Scan for the cell matching the given text and deliver its (X, Y) coordinate at center. 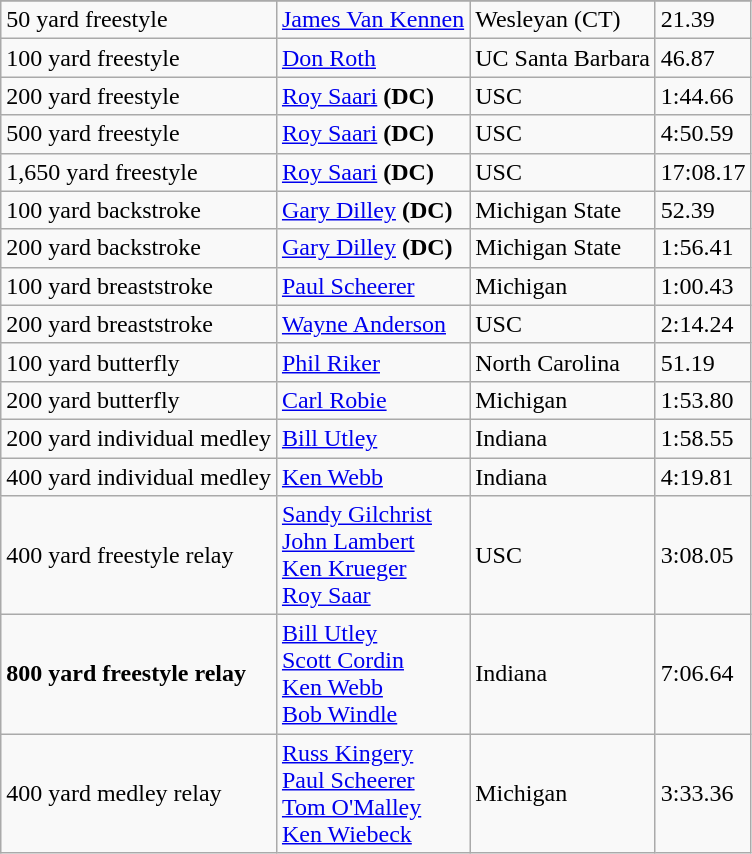
100 yard freestyle (139, 58)
Ken Webb (372, 477)
1:44.66 (703, 96)
1:00.43 (703, 286)
1:58.55 (703, 438)
Wayne Anderson (372, 324)
Sandy GilchristJohn LambertKen KruegerRoy Saar (372, 556)
3:08.05 (703, 556)
4:50.59 (703, 134)
3:33.36 (703, 794)
Carl Robie (372, 400)
51.19 (703, 362)
Bill UtleyScott CordinKen Webb Bob Windle (372, 674)
100 yard breaststroke (139, 286)
46.87 (703, 58)
Phil Riker (372, 362)
Paul Scheerer (372, 286)
200 yard butterfly (139, 400)
1,650 yard freestyle (139, 172)
100 yard butterfly (139, 362)
400 yard freestyle relay (139, 556)
UC Santa Barbara (563, 58)
200 yard individual medley (139, 438)
James Van Kennen (372, 20)
800 yard freestyle relay (139, 674)
Bill Utley (372, 438)
500 yard freestyle (139, 134)
Russ KingeryPaul ScheererTom O'MalleyKen Wiebeck (372, 794)
21.39 (703, 20)
1:53.80 (703, 400)
17:08.17 (703, 172)
200 yard freestyle (139, 96)
2:14.24 (703, 324)
200 yard backstroke (139, 248)
200 yard breaststroke (139, 324)
Don Roth (372, 58)
100 yard backstroke (139, 210)
50 yard freestyle (139, 20)
1:56.41 (703, 248)
400 yard medley relay (139, 794)
North Carolina (563, 362)
52.39 (703, 210)
Wesleyan (CT) (563, 20)
4:19.81 (703, 477)
400 yard individual medley (139, 477)
7:06.64 (703, 674)
